For the text-containing cell, return its midpoint in [x, y] coordinate format. 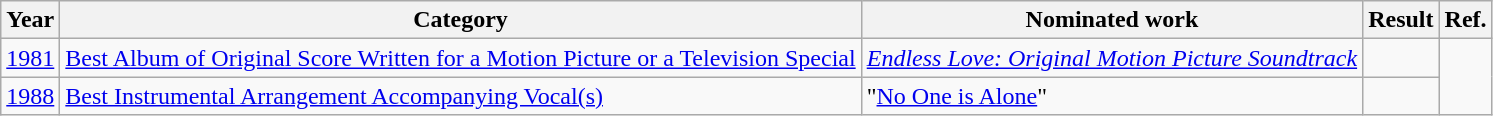
1981 [30, 58]
"No One is Alone" [1112, 96]
Year [30, 20]
Nominated work [1112, 20]
Category [460, 20]
Best Album of Original Score Written for a Motion Picture or a Television Special [460, 58]
Best Instrumental Arrangement Accompanying Vocal(s) [460, 96]
1988 [30, 96]
Endless Love: Original Motion Picture Soundtrack [1112, 58]
Ref. [1466, 20]
Result [1401, 20]
